Locate the cell with the specified text and output its [X, Y] center coordinate. 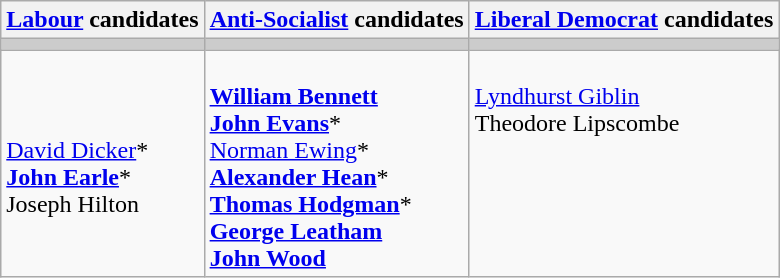
David Dicker* John Earle* Joseph Hilton [102, 164]
Anti-Socialist candidates [336, 20]
William Bennett John Evans* Norman Ewing* Alexander Hean* Thomas Hodgman* George Leatham John Wood [336, 164]
Labour candidates [102, 20]
Liberal Democrat candidates [624, 20]
Lyndhurst Giblin Theodore Lipscombe [624, 164]
